Return the [X, Y] coordinate for the center point of the cell that contains the specified text.  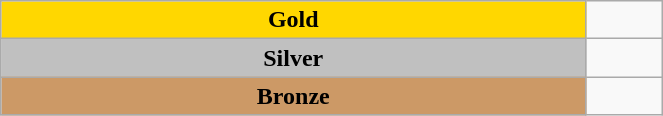
Silver [294, 58]
Gold [294, 20]
Bronze [294, 96]
